From the cell containing the given text, extract its center point as [x, y] coordinate. 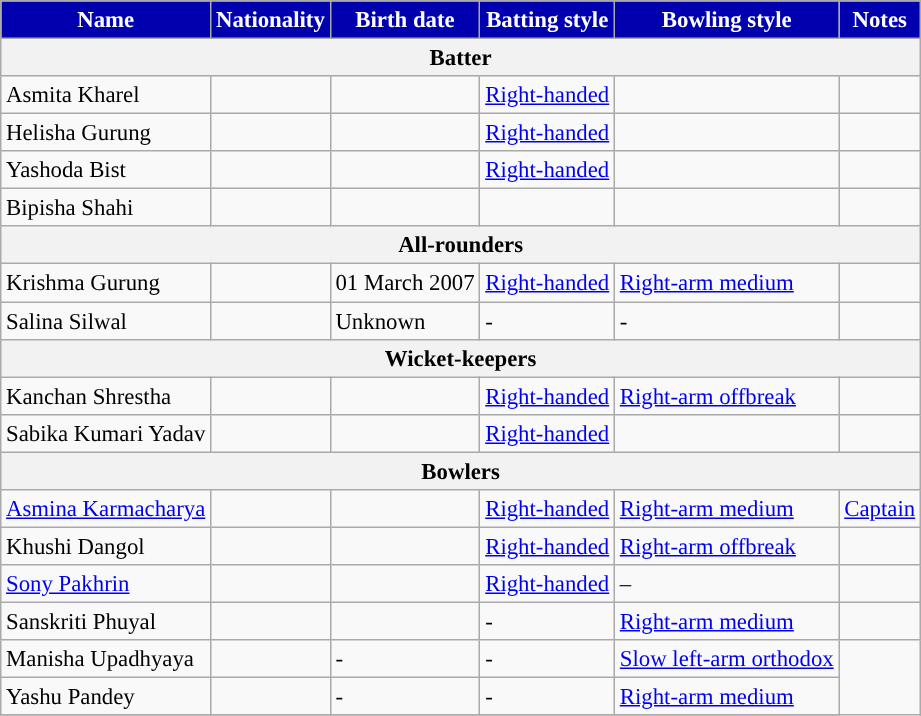
Batting style [548, 20]
Khushi Dangol [106, 546]
Helisha Gurung [106, 133]
Yashoda Bist [106, 170]
Bowling style [727, 20]
Sony Pakhrin [106, 584]
Batter [461, 58]
Yashu Pandey [106, 697]
01 March 2007 [405, 283]
All-rounders [461, 245]
Slow left-arm orthodox [727, 659]
Krishma Gurung [106, 283]
Unknown [405, 321]
Manisha Upadhyaya [106, 659]
Sabika Kumari Yadav [106, 433]
Bipisha Shahi [106, 208]
Captain [880, 509]
Asmina Karmacharya [106, 509]
Nationality [270, 20]
Wicket-keepers [461, 358]
Bowlers [461, 471]
Asmita Kharel [106, 95]
Notes [880, 20]
Birth date [405, 20]
Name [106, 20]
Sanskriti Phuyal [106, 621]
– [727, 584]
Kanchan Shrestha [106, 396]
Salina Silwal [106, 321]
